Identify which cell holds the provided text, then report its [x, y] central coordinate. 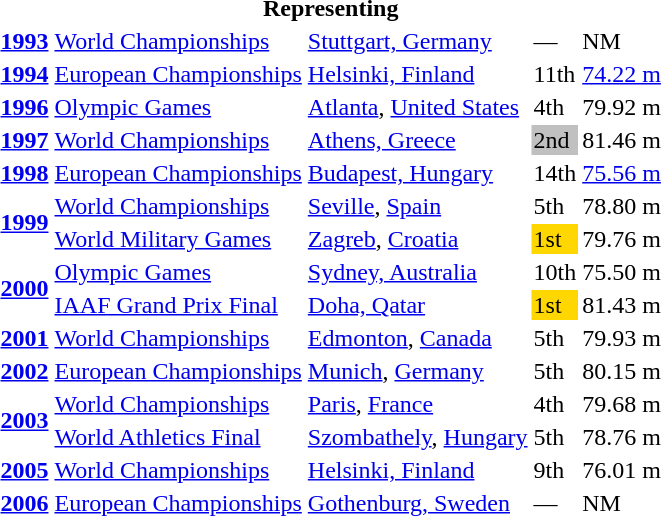
Seville, Spain [418, 206]
11th [555, 74]
Stuttgart, Germany [418, 41]
Doha, Qatar [418, 305]
Paris, France [418, 404]
Zagreb, Croatia [418, 239]
10th [555, 272]
Atlanta, United States [418, 107]
Munich, Germany [418, 371]
Edmonton, Canada [418, 338]
World Military Games [178, 239]
World Athletics Final [178, 437]
2nd [555, 140]
Sydney, Australia [418, 272]
Szombathely, Hungary [418, 437]
Athens, Greece [418, 140]
— [555, 41]
14th [555, 173]
9th [555, 470]
Budapest, Hungary [418, 173]
IAAF Grand Prix Final [178, 305]
